Search for the cell housing the specified text and yield its [X, Y] center coordinate. 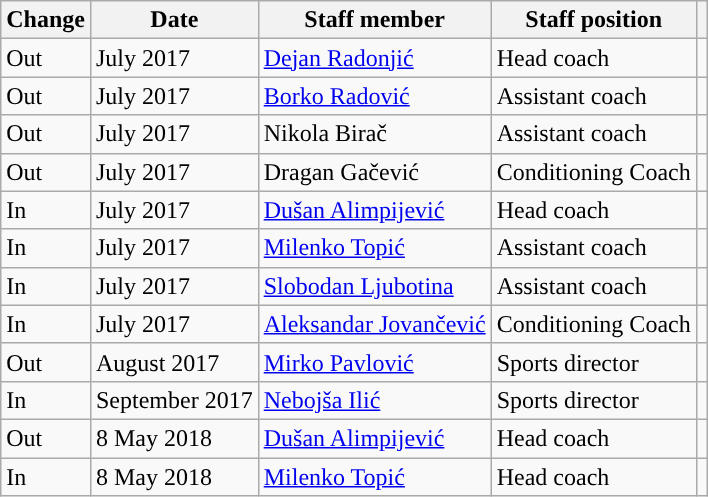
Mirko Pavlović [374, 362]
Change [46, 20]
August 2017 [174, 362]
Staff position [594, 20]
Dejan Radonjić [374, 58]
Borko Radović [374, 96]
Date [174, 20]
Slobodan Ljubotina [374, 286]
Dragan Gačević [374, 172]
Nikola Birač [374, 134]
Aleksandar Jovančević [374, 324]
Staff member [374, 20]
Nebojša Ilić [374, 400]
September 2017 [174, 400]
